Determine the [X, Y] coordinate at the center of the cell enclosing the given text.  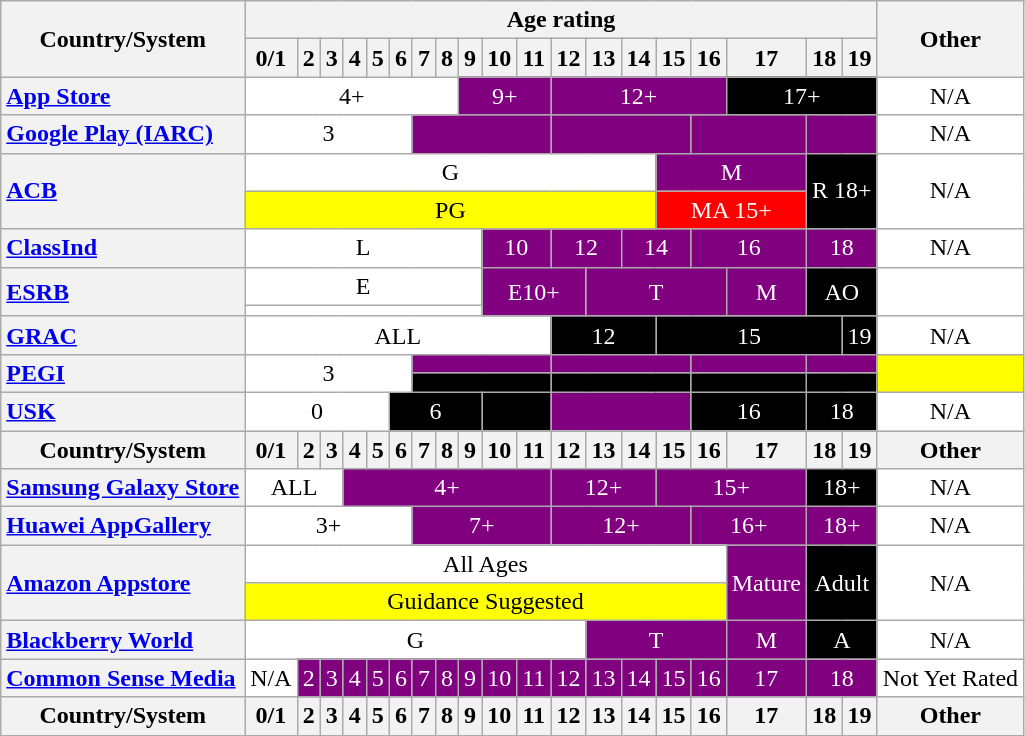
7+ [481, 526]
Huawei AppGallery [123, 526]
Blackberry World [123, 640]
Amazon Appstore [123, 583]
R 18+ [842, 191]
App Store [123, 96]
PG [450, 210]
Common Sense Media [123, 678]
Google Play (IARC) [123, 134]
USK [123, 411]
Age rating [561, 20]
E10+ [534, 292]
A [842, 640]
MA 15+ [731, 210]
GRAC [123, 335]
3+ [329, 526]
Not Yet Rated [950, 678]
E [364, 286]
ClassInd [123, 248]
PEGI [123, 373]
16+ [748, 526]
All Ages [486, 564]
L [364, 248]
Guidance Suggested [486, 602]
Adult [842, 583]
ESRB [123, 292]
Samsung Galaxy Store [123, 488]
9+ [505, 96]
17+ [802, 96]
AO [842, 292]
15+ [731, 488]
ACB [123, 191]
Mature [766, 583]
0 [318, 411]
